Pinpoint the cell where the given text exists, returning its (x, y) midpoint coordinate. 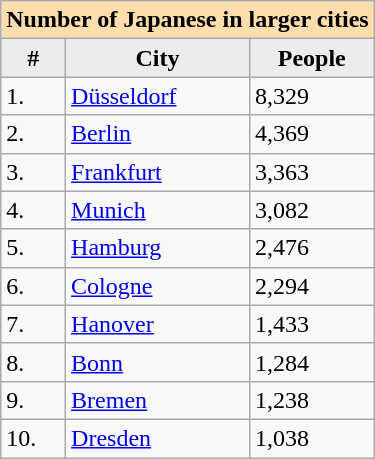
# (34, 58)
Dresden (158, 438)
Düsseldorf (158, 96)
City (158, 58)
Berlin (158, 134)
Bonn (158, 362)
10. (34, 438)
3,363 (312, 172)
4. (34, 210)
Number of Japanese in larger cities (188, 20)
People (312, 58)
4,369 (312, 134)
9. (34, 400)
1,238 (312, 400)
3,082 (312, 210)
Hamburg (158, 248)
Bremen (158, 400)
2,476 (312, 248)
3. (34, 172)
Hanover (158, 324)
Cologne (158, 286)
7. (34, 324)
1,433 (312, 324)
8,329 (312, 96)
8. (34, 362)
1,038 (312, 438)
Frankfurt (158, 172)
2. (34, 134)
Munich (158, 210)
1. (34, 96)
1,284 (312, 362)
6. (34, 286)
2,294 (312, 286)
5. (34, 248)
